Extract the [X, Y] coordinate from the center of the cell holding the provided text.  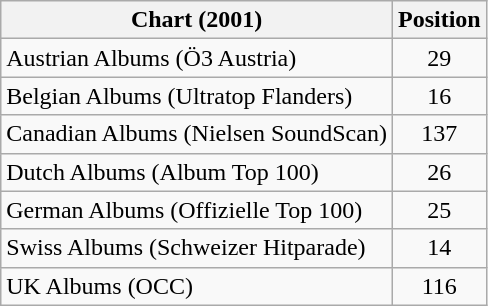
29 [439, 58]
Position [439, 20]
Canadian Albums (Nielsen SoundScan) [197, 134]
Dutch Albums (Album Top 100) [197, 172]
UK Albums (OCC) [197, 286]
137 [439, 134]
Austrian Albums (Ö3 Austria) [197, 58]
14 [439, 248]
Swiss Albums (Schweizer Hitparade) [197, 248]
Chart (2001) [197, 20]
German Albums (Offizielle Top 100) [197, 210]
25 [439, 210]
Belgian Albums (Ultratop Flanders) [197, 96]
116 [439, 286]
16 [439, 96]
26 [439, 172]
